Scan for the cell matching the given text and deliver its (x, y) coordinate at center. 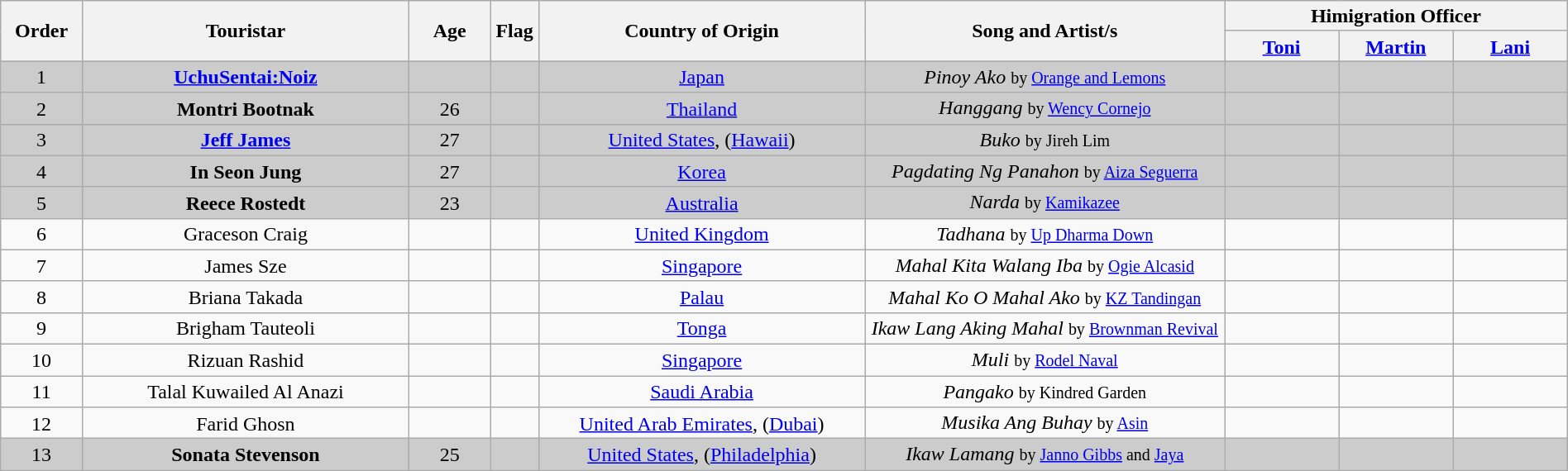
Age (450, 31)
Toni (1281, 46)
Montri Bootnak (245, 108)
Korea (701, 171)
Country of Origin (701, 31)
Japan (701, 77)
2 (41, 108)
9 (41, 328)
Rizuan Rashid (245, 359)
Reece Rostedt (245, 202)
Ikaw Lamang by Janno Gibbs and Jaya (1045, 454)
Thailand (701, 108)
Jeff James (245, 140)
11 (41, 391)
10 (41, 359)
In Seon Jung (245, 171)
Hanggang by Wency Cornejo (1045, 108)
12 (41, 423)
Palau (701, 297)
James Sze (245, 265)
Graceson Craig (245, 234)
4 (41, 171)
Tadhana by Up Dharma Down (1045, 234)
UchuSentai:Noiz (245, 77)
Touristar (245, 31)
Pangako by Kindred Garden (1045, 391)
23 (450, 202)
25 (450, 454)
Pinoy Ako by Orange and Lemons (1045, 77)
Tonga (701, 328)
United States, (Hawaii) (701, 140)
Lani (1510, 46)
Farid Ghosn (245, 423)
26 (450, 108)
Song and Artist/s (1045, 31)
Saudi Arabia (701, 391)
Himigration Officer (1396, 17)
3 (41, 140)
Narda by Kamikazee (1045, 202)
7 (41, 265)
Ikaw Lang Aking Mahal by Brownman Revival (1045, 328)
Mahal Kita Walang Iba by Ogie Alcasid (1045, 265)
1 (41, 77)
United States, (Philadelphia) (701, 454)
Martin (1396, 46)
Flag (514, 31)
Musika Ang Buhay by Asin (1045, 423)
5 (41, 202)
Pagdating Ng Panahon by Aiza Seguerra (1045, 171)
Muli by Rodel Naval (1045, 359)
6 (41, 234)
Sonata Stevenson (245, 454)
Buko by Jireh Lim (1045, 140)
Brigham Tauteoli (245, 328)
Australia (701, 202)
13 (41, 454)
United Arab Emirates, (Dubai) (701, 423)
8 (41, 297)
United Kingdom (701, 234)
Briana Takada (245, 297)
Mahal Ko O Mahal Ako by KZ Tandingan (1045, 297)
Talal Kuwailed Al Anazi (245, 391)
Order (41, 31)
